Scan for the cell matching the given text and deliver its (x, y) coordinate at center. 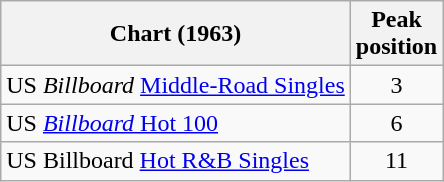
US Billboard Hot R&B Singles (176, 161)
11 (396, 161)
US Billboard Hot 100 (176, 123)
6 (396, 123)
Chart (1963) (176, 34)
Peakposition (396, 34)
US Billboard Middle-Road Singles (176, 85)
3 (396, 85)
